Detect which cell encompasses the target text, then output its [x, y] center coordinate. 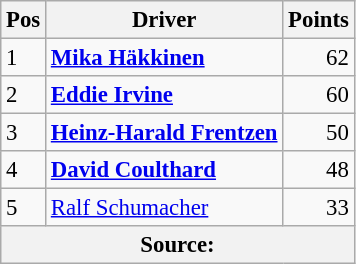
Source: [178, 245]
Driver [164, 20]
Eddie Irvine [164, 95]
50 [318, 133]
2 [24, 95]
33 [318, 208]
Mika Häkkinen [164, 58]
62 [318, 58]
Points [318, 20]
60 [318, 95]
1 [24, 58]
3 [24, 133]
Heinz-Harald Frentzen [164, 133]
Pos [24, 20]
Ralf Schumacher [164, 208]
4 [24, 170]
David Coulthard [164, 170]
48 [318, 170]
5 [24, 208]
